Return the [X, Y] coordinate for the center point of the cell that contains the specified text.  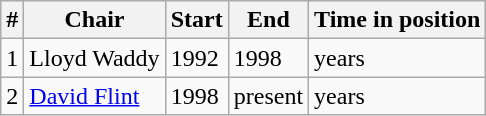
# [12, 20]
Lloyd Waddy [94, 58]
End [268, 20]
Start [196, 20]
present [268, 96]
2 [12, 96]
1 [12, 58]
David Flint [94, 96]
Chair [94, 20]
1992 [196, 58]
Time in position [398, 20]
